Output the [x, y] coordinate of the center of the cell containing the given text.  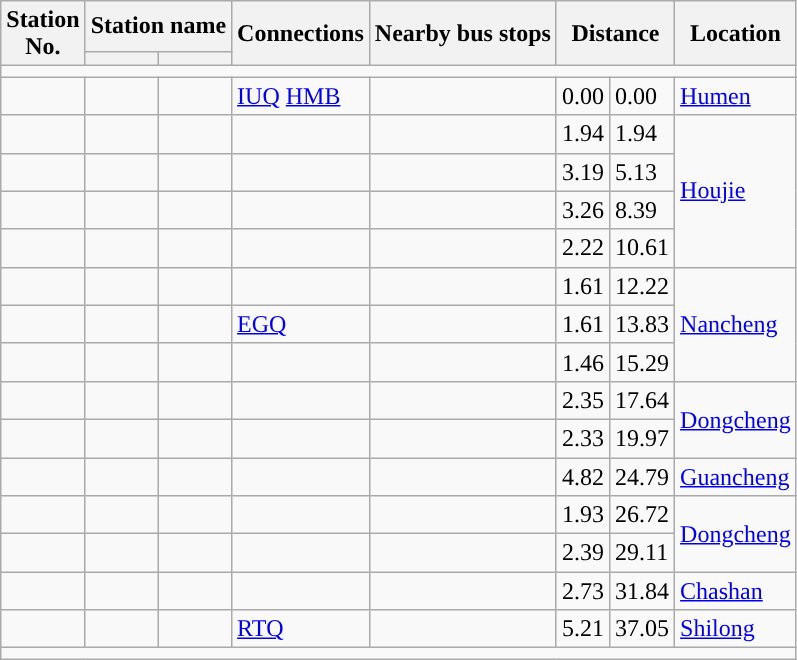
15.29 [642, 362]
Chashan [736, 591]
13.83 [642, 324]
Connections [301, 34]
StationNo. [43, 34]
26.72 [642, 515]
37.05 [642, 629]
IUQ HMB [301, 96]
3.19 [582, 172]
2.35 [582, 400]
2.22 [582, 248]
29.11 [642, 553]
Station name [158, 26]
5.13 [642, 172]
17.64 [642, 400]
Humen [736, 96]
Location [736, 34]
2.73 [582, 591]
Distance [615, 34]
19.97 [642, 438]
1.46 [582, 362]
Guancheng [736, 477]
12.22 [642, 286]
3.26 [582, 210]
Nearby bus stops [462, 34]
Shilong [736, 629]
2.39 [582, 553]
2.33 [582, 438]
24.79 [642, 477]
10.61 [642, 248]
Houjie [736, 191]
EGQ [301, 324]
31.84 [642, 591]
1.93 [582, 515]
8.39 [642, 210]
RTQ [301, 629]
5.21 [582, 629]
4.82 [582, 477]
Nancheng [736, 324]
